Scan for the cell matching the given text and deliver its (X, Y) coordinate at center. 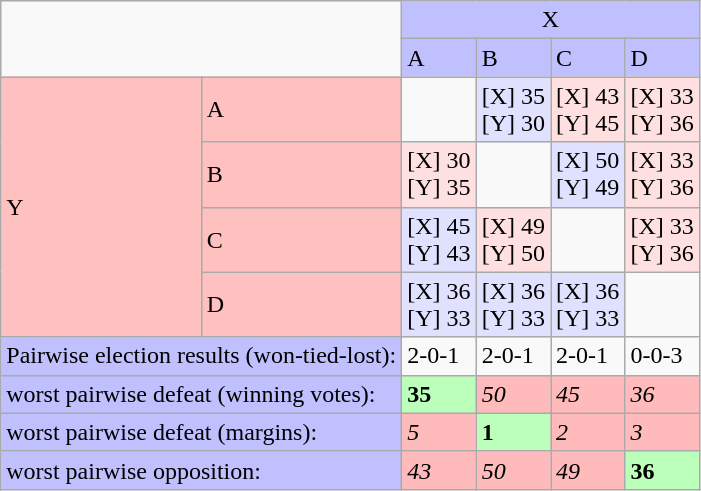
49 (587, 470)
[X] 49 [Y] 50 (513, 240)
45 (587, 394)
worst pairwise defeat (margins): (202, 432)
1 (513, 432)
2 (587, 432)
[X] 45 [Y] 43 (439, 240)
[X] 50 [Y] 49 (587, 174)
Pairwise election results (won-tied-lost): (202, 356)
5 (439, 432)
X (551, 20)
35 (439, 394)
worst pairwise opposition: (202, 470)
[X] 35 [Y] 30 (513, 110)
0-0-3 (662, 356)
[X] 43 [Y] 45 (587, 110)
worst pairwise defeat (winning votes): (202, 394)
43 (439, 470)
[X] 30 [Y] 35 (439, 174)
3 (662, 432)
Y (101, 207)
